Find where the given text appears and provide that cell's center as [x, y] coordinate. 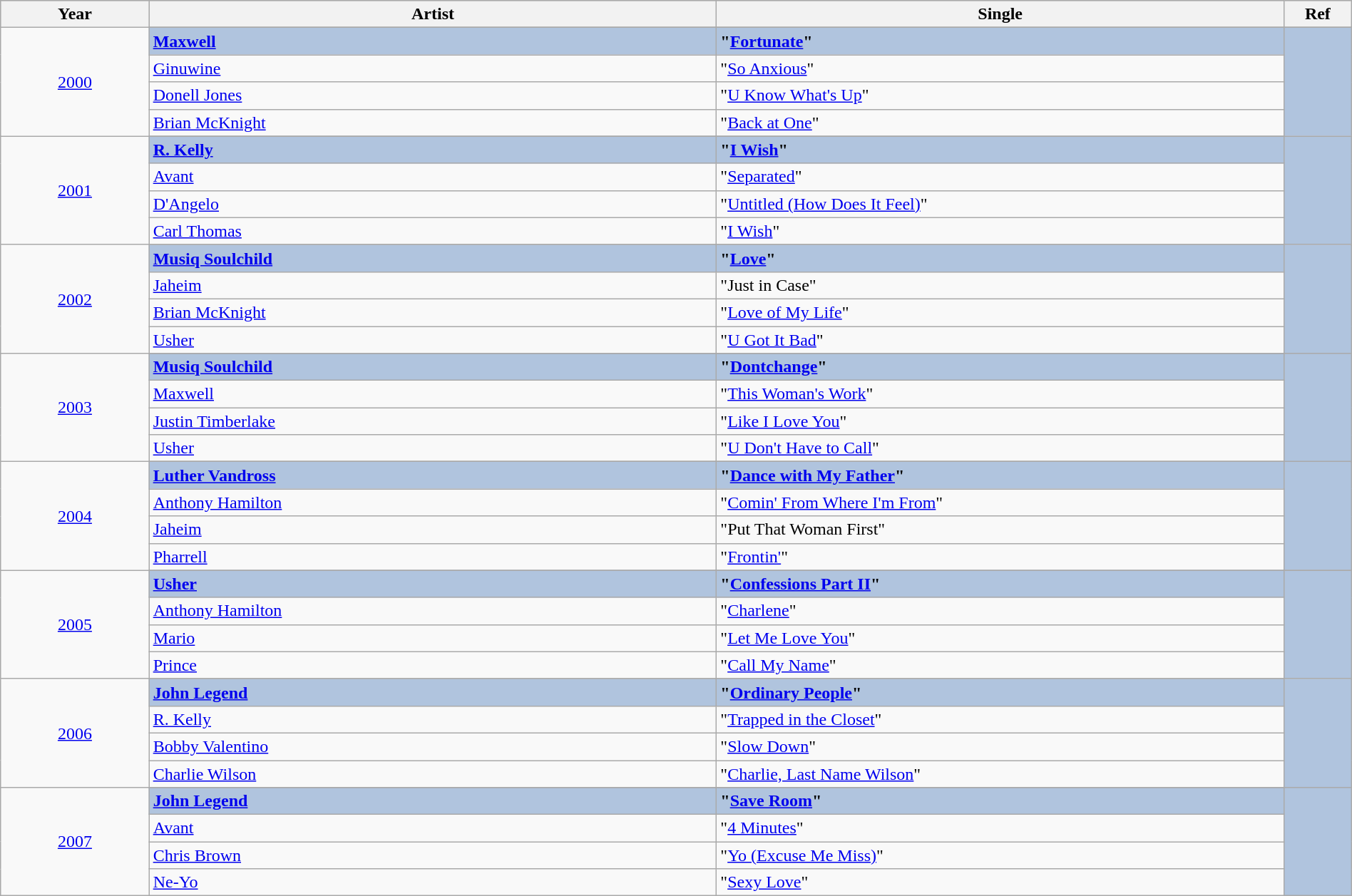
"This Woman's Work" [1000, 394]
"Just in Case" [1000, 285]
Prince [433, 665]
2003 [75, 408]
2004 [75, 516]
2006 [75, 733]
Ginuwine [433, 68]
"U Got It Bad" [1000, 340]
"Dance with My Father" [1000, 475]
"Put That Woman First" [1000, 530]
"Charlie, Last Name Wilson" [1000, 773]
"Separated" [1000, 177]
"Love" [1000, 258]
2005 [75, 624]
"Charlene" [1000, 611]
2002 [75, 299]
Artist [433, 14]
"Sexy Love" [1000, 882]
"Untitled (How Does It Feel)" [1000, 204]
"Comin' From Where I'm From" [1000, 503]
"Dontchange" [1000, 367]
"U Know What's Up" [1000, 96]
"Yo (Excuse Me Miss)" [1000, 855]
"Ordinary People" [1000, 692]
Charlie Wilson [433, 773]
"Love of My Life" [1000, 312]
Ref [1318, 14]
Carl Thomas [433, 231]
"Frontin'" [1000, 557]
D'Angelo [433, 204]
Chris Brown [433, 855]
"Back at One" [1000, 123]
"U Don't Have to Call" [1000, 448]
Bobby Valentino [433, 746]
"Fortunate" [1000, 41]
"Confessions Part II" [1000, 584]
Single [1000, 14]
2001 [75, 190]
2000 [75, 82]
Pharrell [433, 557]
"Save Room" [1000, 801]
"Trapped in the Closet" [1000, 719]
Justin Timberlake [433, 421]
Mario [433, 638]
Luther Vandross [433, 475]
Donell Jones [433, 96]
2007 [75, 842]
Ne-Yo [433, 882]
"Call My Name" [1000, 665]
Year [75, 14]
"Like I Love You" [1000, 421]
"4 Minutes" [1000, 828]
"So Anxious" [1000, 68]
"Let Me Love You" [1000, 638]
"Slow Down" [1000, 746]
